Find where the given text appears and provide that cell's center as (x, y) coordinate. 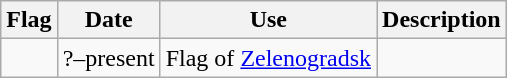
Flag of Zelenogradsk (268, 58)
Flag (29, 20)
Use (268, 20)
Description (442, 20)
Date (108, 20)
?–present (108, 58)
